Return [x, y] of the center of cell containing provided text 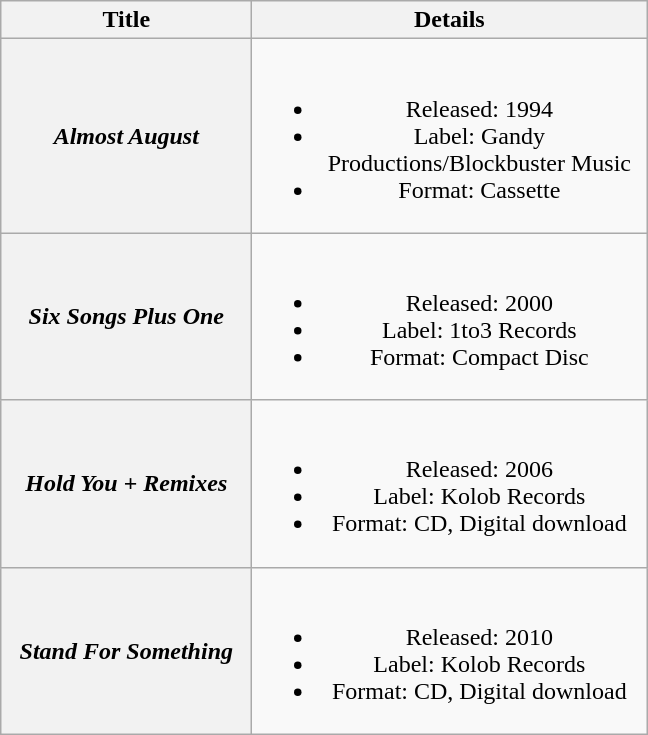
Hold You + Remixes [126, 484]
Almost August [126, 136]
Six Songs Plus One [126, 316]
Released: 2006Label: Kolob RecordsFormat: CD, Digital download [450, 484]
Details [450, 20]
Released: 2000Label: 1to3 RecordsFormat: Compact Disc [450, 316]
Released: 1994Label: Gandy Productions/Blockbuster MusicFormat: Cassette [450, 136]
Released: 2010Label: Kolob RecordsFormat: CD, Digital download [450, 650]
Title [126, 20]
Stand For Something [126, 650]
